Determine the (x, y) coordinate at the center of the cell enclosing the given text.  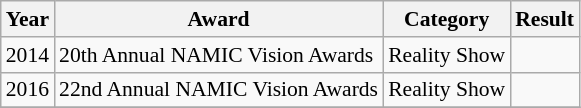
Award (218, 19)
2016 (28, 90)
Result (544, 19)
2014 (28, 55)
Year (28, 19)
20th Annual NAMIC Vision Awards (218, 55)
Category (446, 19)
22nd Annual NAMIC Vision Awards (218, 90)
